Detect which cell encompasses the target text, then output its (X, Y) center coordinate. 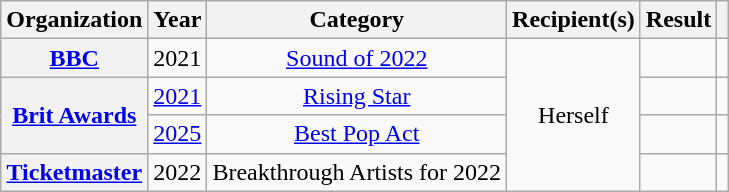
2025 (178, 134)
Ticketmaster (74, 172)
Category (357, 20)
Breakthrough Artists for 2022 (357, 172)
Rising Star (357, 96)
2022 (178, 172)
Sound of 2022 (357, 58)
Brit Awards (74, 115)
Result (678, 20)
Recipient(s) (574, 20)
BBC (74, 58)
Best Pop Act (357, 134)
Organization (74, 20)
Year (178, 20)
Herself (574, 115)
